Return the (x, y) coordinate for the center point of the cell that contains the specified text.  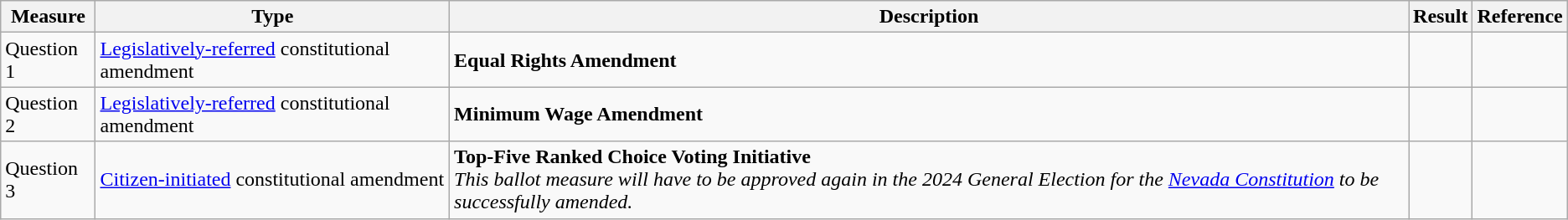
Result (1441, 17)
Type (273, 17)
Equal Rights Amendment (930, 60)
Reference (1519, 17)
Description (930, 17)
Citizen-initiated constitutional amendment (273, 180)
Question 2 (49, 114)
Measure (49, 17)
Question 1 (49, 60)
Question 3 (49, 180)
Minimum Wage Amendment (930, 114)
